Output the [X, Y] coordinate of the center of the cell containing the given text.  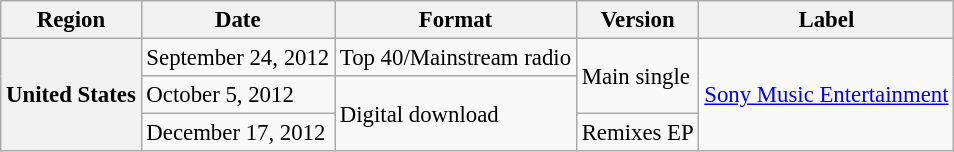
Date [238, 20]
Version [638, 20]
Main single [638, 76]
Label [826, 20]
Remixes EP [638, 133]
Region [71, 20]
September 24, 2012 [238, 58]
Digital download [456, 114]
Sony Music Entertainment [826, 96]
October 5, 2012 [238, 95]
December 17, 2012 [238, 133]
United States [71, 96]
Format [456, 20]
Top 40/Mainstream radio [456, 58]
